Determine the [x, y] coordinate at the center of the cell enclosing the given text.  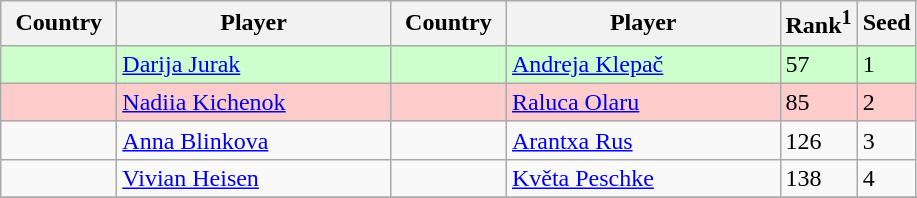
Květa Peschke [643, 178]
Anna Blinkova [254, 140]
4 [886, 178]
138 [818, 178]
Vivian Heisen [254, 178]
85 [818, 102]
126 [818, 140]
2 [886, 102]
Seed [886, 24]
1 [886, 64]
Nadiia Kichenok [254, 102]
3 [886, 140]
Darija Jurak [254, 64]
Arantxa Rus [643, 140]
Andreja Klepač [643, 64]
57 [818, 64]
Rank1 [818, 24]
Raluca Olaru [643, 102]
